Detect which cell encompasses the target text, then output its [X, Y] center coordinate. 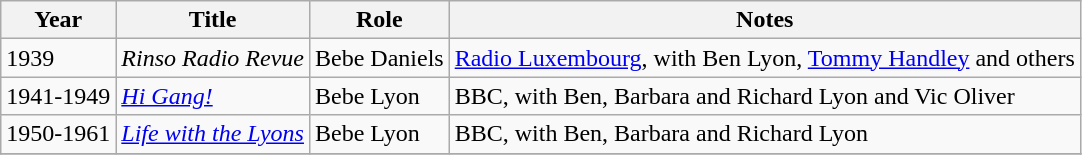
1939 [58, 58]
Notes [764, 20]
Role [379, 20]
1941-1949 [58, 96]
Rinso Radio Revue [213, 58]
Bebe Daniels [379, 58]
Year [58, 20]
Radio Luxembourg, with Ben Lyon, Tommy Handley and others [764, 58]
Hi Gang! [213, 96]
Life with the Lyons [213, 134]
BBC, with Ben, Barbara and Richard Lyon [764, 134]
BBC, with Ben, Barbara and Richard Lyon and Vic Oliver [764, 96]
Title [213, 20]
1950-1961 [58, 134]
